Extract the (X, Y) coordinate from the center of the cell holding the provided text.  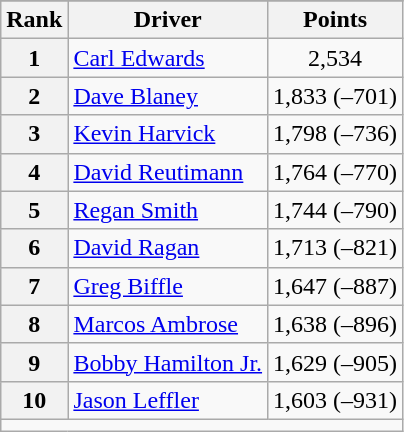
Marcos Ambrose (168, 324)
3 (34, 134)
Dave Blaney (168, 96)
1,603 (–931) (336, 400)
Kevin Harvick (168, 134)
1 (34, 58)
9 (34, 362)
10 (34, 400)
1,713 (–821) (336, 248)
Rank (34, 20)
6 (34, 248)
1,833 (–701) (336, 96)
Regan Smith (168, 210)
Carl Edwards (168, 58)
7 (34, 286)
Points (336, 20)
4 (34, 172)
1,744 (–790) (336, 210)
1,647 (–887) (336, 286)
1,798 (–736) (336, 134)
Driver (168, 20)
1,764 (–770) (336, 172)
David Ragan (168, 248)
David Reutimann (168, 172)
5 (34, 210)
Bobby Hamilton Jr. (168, 362)
1,629 (–905) (336, 362)
2,534 (336, 58)
1,638 (–896) (336, 324)
8 (34, 324)
Jason Leffler (168, 400)
2 (34, 96)
Greg Biffle (168, 286)
